Capture the cell that displays the provided text and extract its (x, y) central coordinate. 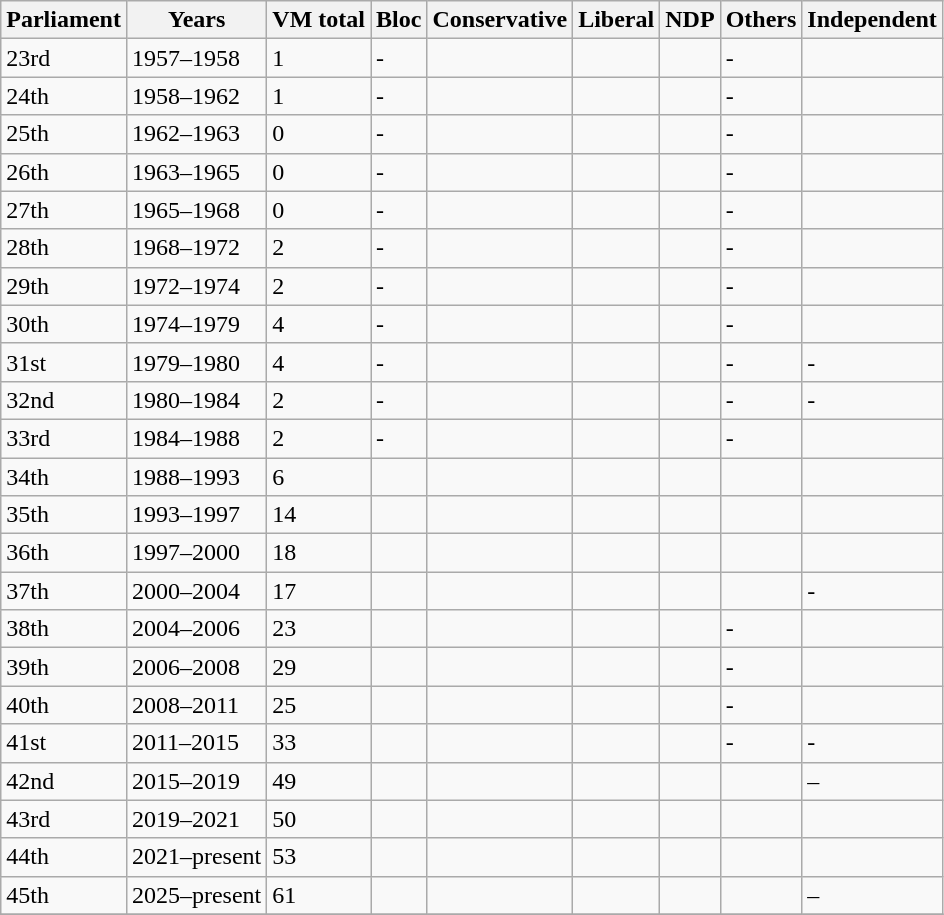
33rd (64, 438)
34th (64, 477)
Bloc (399, 20)
23 (319, 629)
Years (196, 20)
18 (319, 553)
38th (64, 629)
29th (64, 286)
1984–1988 (196, 438)
43rd (64, 819)
1979–1980 (196, 362)
1988–1993 (196, 477)
49 (319, 781)
30th (64, 324)
50 (319, 819)
27th (64, 210)
6 (319, 477)
35th (64, 515)
36th (64, 553)
28th (64, 248)
2000–2004 (196, 591)
41st (64, 743)
2011–2015 (196, 743)
26th (64, 172)
29 (319, 667)
Parliament (64, 20)
25th (64, 134)
53 (319, 857)
1968–1972 (196, 248)
25 (319, 705)
2025–present (196, 895)
1965–1968 (196, 210)
1958–1962 (196, 96)
32nd (64, 400)
1962–1963 (196, 134)
2021–present (196, 857)
24th (64, 96)
NDP (690, 20)
Conservative (500, 20)
1997–2000 (196, 553)
2006–2008 (196, 667)
17 (319, 591)
1963–1965 (196, 172)
Others (761, 20)
1972–1974 (196, 286)
VM total (319, 20)
2015–2019 (196, 781)
Independent (872, 20)
39th (64, 667)
61 (319, 895)
37th (64, 591)
42nd (64, 781)
31st (64, 362)
23rd (64, 58)
14 (319, 515)
1993–1997 (196, 515)
2008–2011 (196, 705)
1974–1979 (196, 324)
40th (64, 705)
45th (64, 895)
1957–1958 (196, 58)
1980–1984 (196, 400)
2019–2021 (196, 819)
2004–2006 (196, 629)
44th (64, 857)
Liberal (616, 20)
33 (319, 743)
